Output the (x, y) coordinate of the center of the cell containing the given text.  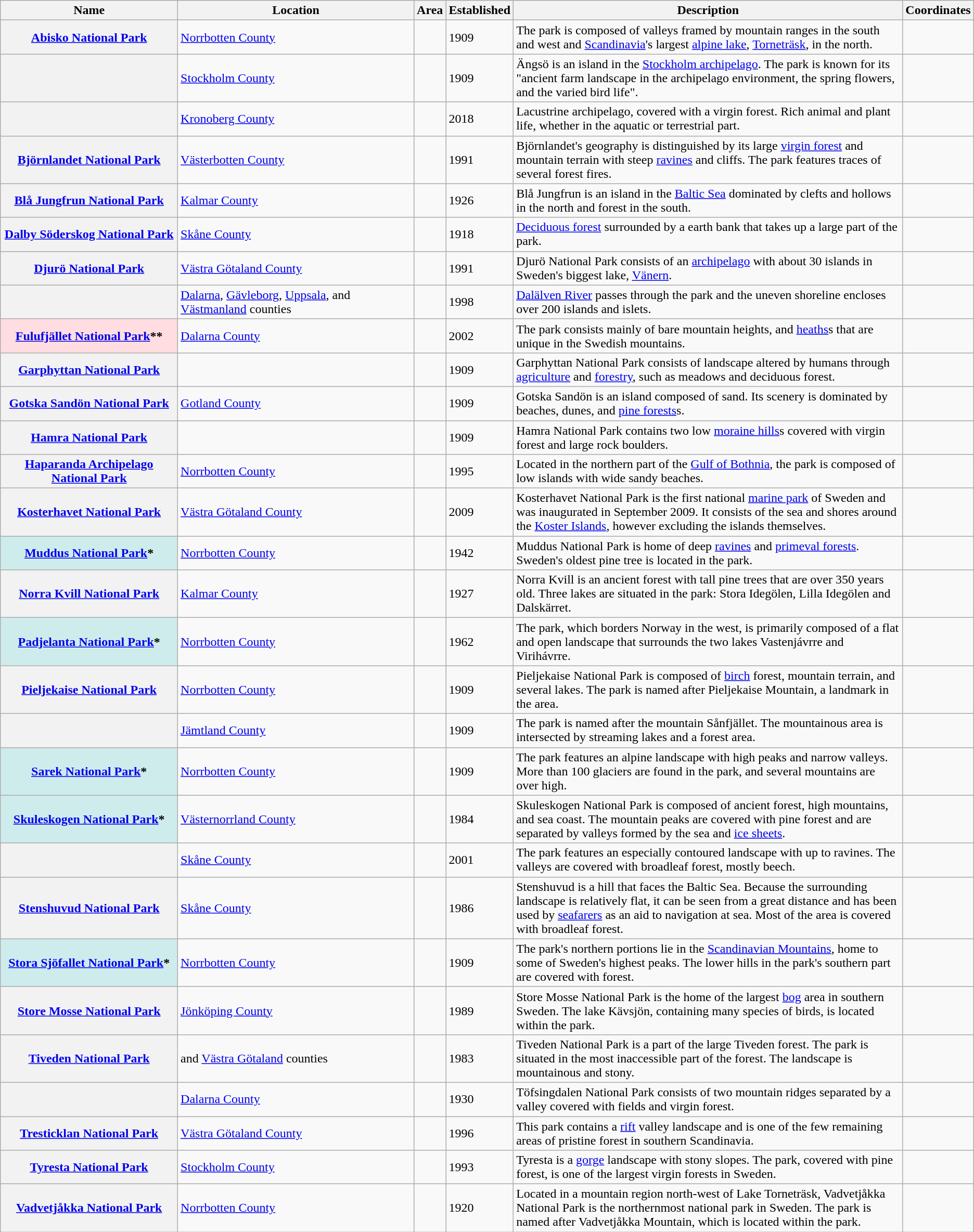
Djurö National Park (89, 268)
Abisko National Park (89, 37)
Norra Kvill National Park (89, 594)
The park is composed of valleys framed by mountain ranges in the south and west and Scandinavia's largest alpine lake, Torneträsk, in the north. (708, 37)
2009 (480, 512)
The park consists mainly of bare mountain heights, and heathss that are unique in the Swedish mountains. (708, 336)
2002 (480, 336)
Fulufjället National Park** (89, 336)
Gotska Sandön National Park (89, 404)
This park contains a rift valley landscape and is one of the few remaining areas of pristine forest in southern Scandinavia. (708, 1133)
Name (89, 10)
Area (430, 10)
2018 (480, 119)
Kronoberg County (296, 119)
1998 (480, 302)
1993 (480, 1167)
Jönköping County (296, 1010)
Garphyttan National Park (89, 369)
Padjelanta National Park* (89, 642)
1927 (480, 594)
1920 (480, 1208)
Blå Jungfrun National Park (89, 201)
The park features an especially contoured landscape with up to ravines. The valleys are covered with broadleaf forest, mostly beech. (708, 860)
Store Mosse National Park (89, 1010)
1926 (480, 201)
The park is named after the mountain Sånfjället. The mountainous area is intersected by streaming lakes and a forest area. (708, 730)
Stenshuvud National Park (89, 908)
Deciduous forest surrounded by a earth bank that takes up a large part of the park. (708, 234)
Sarek National Park* (89, 771)
Djurö National Park consists of an archipelago with about 30 islands in Sweden's biggest lake, Vänern. (708, 268)
Located in the northern part of the Gulf of Bothnia, the park is composed of low islands with wide sandy beaches. (708, 471)
Björnlandet National Park (89, 160)
Dalälven River passes through the park and the uneven shoreline encloses over 200 islands and islets. (708, 302)
Gotska Sandön is an island composed of sand. Its scenery is dominated by beaches, dunes, and pine forestss. (708, 404)
1989 (480, 1010)
1986 (480, 908)
2001 (480, 860)
1984 (480, 819)
and Västra Götaland counties (296, 1058)
Haparanda Archipelago National Park (89, 471)
Tyresta is a gorge landscape with stony slopes. The park, covered with pine forest, is one of the largest virgin forests in Sweden. (708, 1167)
Garphyttan National Park consists of landscape altered by humans through agriculture and forestry, such as meadows and deciduous forest. (708, 369)
1996 (480, 1133)
Gotland County (296, 404)
Muddus National Park* (89, 553)
Muddus National Park is home of deep ravines and primeval forests. Sweden's oldest pine tree is located in the park. (708, 553)
Dalarna, Gävleborg, Uppsala, and Västmanland counties (296, 302)
Västernorrland County (296, 819)
Blå Jungfrun is an island in the Baltic Sea dominated by clefts and hollows in the north and forest in the south. (708, 201)
Lacustrine archipelago, covered with a virgin forest. Rich animal and plant life, whether in the aquatic or terrestrial part. (708, 119)
Skuleskogen National Park* (89, 819)
Dalby Söderskog National Park (89, 234)
Pieljekaise National Park (89, 690)
Established (480, 10)
Tresticklan National Park (89, 1133)
Coordinates (938, 10)
Jämtland County (296, 730)
1930 (480, 1099)
Tiveden National Park (89, 1058)
Hamra National Park contains two low moraine hillss covered with virgin forest and large rock boulders. (708, 437)
1942 (480, 553)
Västerbotten County (296, 160)
Location (296, 10)
1918 (480, 234)
1995 (480, 471)
Vadvetjåkka National Park (89, 1208)
1962 (480, 642)
Hamra National Park (89, 437)
Description (708, 10)
Stora Sjöfallet National Park* (89, 963)
1983 (480, 1058)
Töfsingdalen National Park consists of two mountain ridges separated by a valley covered with fields and virgin forest. (708, 1099)
Tyresta National Park (89, 1167)
Kosterhavet National Park (89, 512)
